Extract the (X, Y) coordinate from the center of the cell holding the provided text.  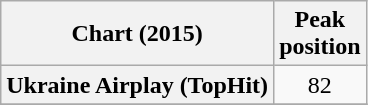
Chart (2015) (138, 34)
82 (320, 85)
Peakposition (320, 34)
Ukraine Airplay (TopHit) (138, 85)
